Search for the cell housing the specified text and yield its [X, Y] center coordinate. 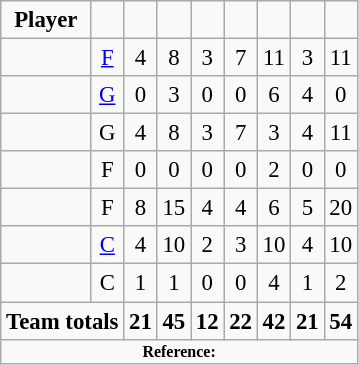
Reference: [180, 351]
15 [174, 208]
Player [46, 20]
5 [308, 208]
42 [274, 321]
Team totals [62, 321]
12 [208, 321]
22 [240, 321]
45 [174, 321]
54 [340, 321]
20 [340, 208]
